Capture the cell that displays the provided text and extract its (X, Y) central coordinate. 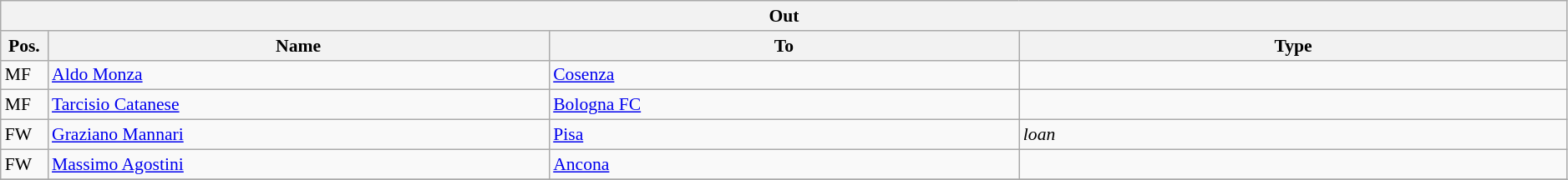
loan (1293, 135)
To (784, 46)
Pos. (24, 46)
Cosenza (784, 75)
Pisa (784, 135)
Out (784, 16)
Aldo Monza (298, 75)
Massimo Agostini (298, 164)
Bologna FC (784, 105)
Name (298, 46)
Graziano Mannari (298, 135)
Type (1293, 46)
Tarcisio Catanese (298, 105)
Ancona (784, 164)
